From the cell containing the given text, extract its center point as [x, y] coordinate. 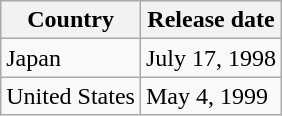
July 17, 1998 [210, 58]
May 4, 1999 [210, 96]
Release date [210, 20]
United States [71, 96]
Country [71, 20]
Japan [71, 58]
